Capture the cell that displays the provided text and extract its [x, y] central coordinate. 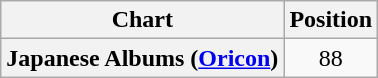
88 [331, 58]
Position [331, 20]
Chart [142, 20]
Japanese Albums (Oricon) [142, 58]
